Find where the given text appears and provide that cell's center as (X, Y) coordinate. 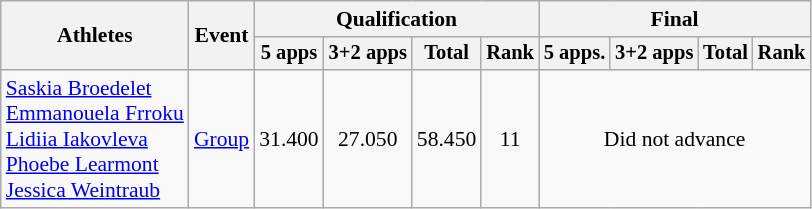
Event (222, 36)
11 (510, 139)
Group (222, 139)
31.400 (288, 139)
5 apps (288, 54)
27.050 (368, 139)
Saskia BroedeletEmmanouela FrrokuLidiia IakovlevaPhoebe LearmontJessica Weintraub (95, 139)
Final (674, 19)
Athletes (95, 36)
Did not advance (674, 139)
5 apps. (574, 54)
Qualification (396, 19)
58.450 (446, 139)
